For the text-containing cell, return its midpoint in (X, Y) coordinate format. 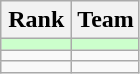
Team (106, 20)
Rank (36, 20)
